From the cell containing the given text, extract its center point as [x, y] coordinate. 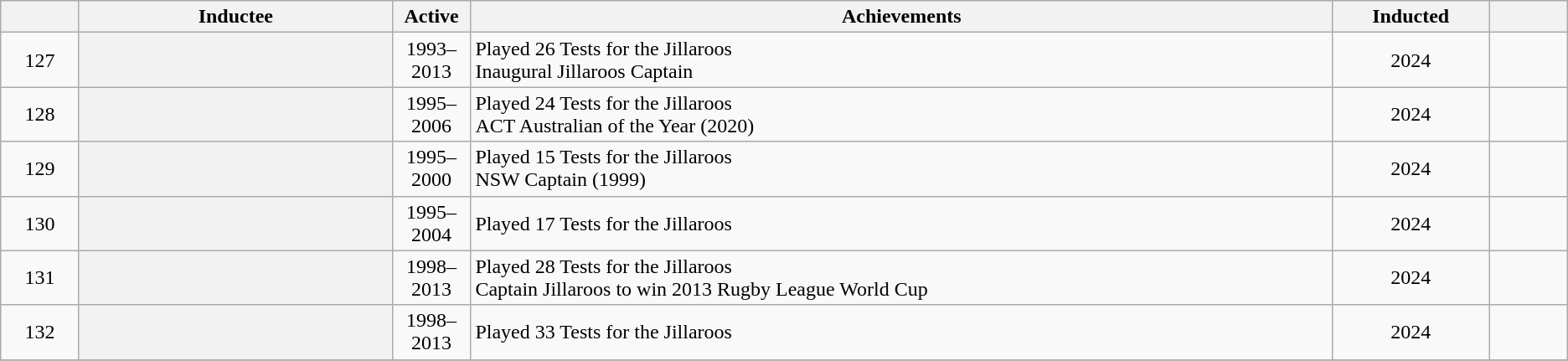
131 [40, 278]
1995–2004 [431, 223]
Played 24 Tests for the JillaroosACT Australian of the Year (2020) [901, 114]
Played 28 Tests for the JillaroosCaptain Jillaroos to win 2013 Rugby League World Cup [901, 278]
Played 15 Tests for the JillaroosNSW Captain (1999) [901, 169]
Played 17 Tests for the Jillaroos [901, 223]
130 [40, 223]
129 [40, 169]
132 [40, 332]
127 [40, 60]
Achievements [901, 17]
Active [431, 17]
1995–2000 [431, 169]
Inductee [235, 17]
1993–2013 [431, 60]
Inducted [1411, 17]
128 [40, 114]
Played 33 Tests for the Jillaroos [901, 332]
1995–2006 [431, 114]
Played 26 Tests for the JillaroosInaugural Jillaroos Captain [901, 60]
